From the cell containing the given text, extract its center point as (x, y) coordinate. 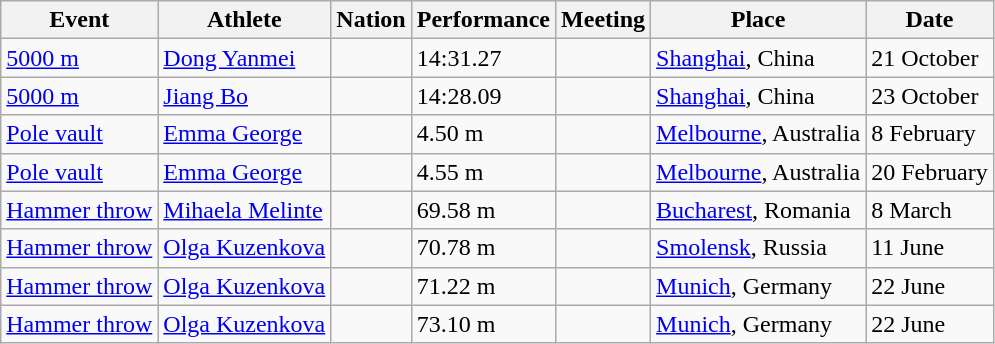
8 March (930, 210)
Event (80, 20)
4.55 m (483, 172)
Place (758, 20)
20 February (930, 172)
Bucharest, Romania (758, 210)
Performance (483, 20)
71.22 m (483, 286)
Mihaela Melinte (244, 210)
Nation (371, 20)
Dong Yanmei (244, 58)
Jiang Bo (244, 96)
23 October (930, 96)
73.10 m (483, 324)
Date (930, 20)
70.78 m (483, 248)
4.50 m (483, 134)
Smolensk, Russia (758, 248)
21 October (930, 58)
14:28.09 (483, 96)
8 February (930, 134)
Meeting (604, 20)
Athlete (244, 20)
69.58 m (483, 210)
11 June (930, 248)
14:31.27 (483, 58)
